Extract the (X, Y) coordinate from the center of the cell holding the provided text.  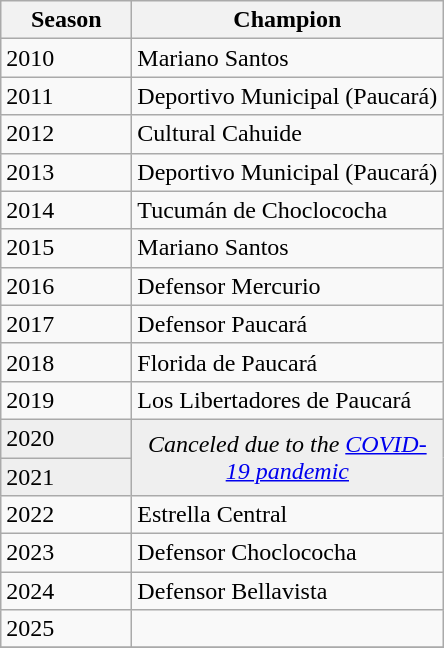
2017 (66, 324)
2010 (66, 58)
2022 (66, 515)
2019 (66, 400)
Canceled due to the COVID-19 pandemic (288, 457)
Season (66, 20)
2021 (66, 477)
2020 (66, 438)
Defensor Bellavista (288, 591)
Florida de Paucará (288, 362)
Defensor Choclococha (288, 553)
Defensor Mercurio (288, 286)
2015 (66, 248)
2011 (66, 96)
Los Libertadores de Paucará (288, 400)
Cultural Cahuide (288, 134)
2013 (66, 172)
Estrella Central (288, 515)
2023 (66, 553)
2024 (66, 591)
2016 (66, 286)
Defensor Paucará (288, 324)
2014 (66, 210)
2012 (66, 134)
Champion (288, 20)
2025 (66, 629)
2018 (66, 362)
Tucumán de Choclococha (288, 210)
